From the cell containing the given text, extract its center point as [x, y] coordinate. 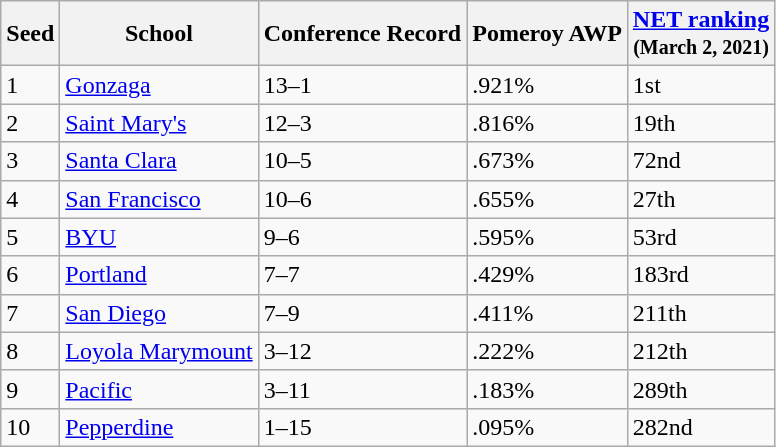
3–12 [362, 351]
282nd [700, 427]
San Diego [159, 313]
.921% [548, 85]
13–1 [362, 85]
183rd [700, 275]
10–5 [362, 161]
.655% [548, 199]
.411% [548, 313]
Santa Clara [159, 161]
211th [700, 313]
Pacific [159, 389]
.095% [548, 427]
3 [30, 161]
53rd [700, 237]
Pepperdine [159, 427]
.183% [548, 389]
10 [30, 427]
289th [700, 389]
.816% [548, 123]
Portland [159, 275]
7 [30, 313]
7–7 [362, 275]
4 [30, 199]
Pomeroy AWP [548, 34]
San Francisco [159, 199]
1–15 [362, 427]
Loyola Marymount [159, 351]
212th [700, 351]
.222% [548, 351]
Conference Record [362, 34]
1st [700, 85]
19th [700, 123]
BYU [159, 237]
School [159, 34]
NET ranking(March 2, 2021) [700, 34]
Seed [30, 34]
Gonzaga [159, 85]
Saint Mary's [159, 123]
27th [700, 199]
2 [30, 123]
.429% [548, 275]
1 [30, 85]
6 [30, 275]
72nd [700, 161]
9 [30, 389]
5 [30, 237]
10–6 [362, 199]
9–6 [362, 237]
7–9 [362, 313]
8 [30, 351]
12–3 [362, 123]
3–11 [362, 389]
.595% [548, 237]
.673% [548, 161]
